Scan for the cell matching the given text and deliver its (x, y) coordinate at center. 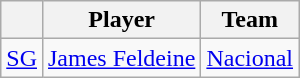
SG (22, 58)
James Feldeine (121, 58)
Nacional (250, 58)
Player (121, 20)
Team (250, 20)
